Determine the (x, y) coordinate at the center of the cell enclosing the given text.  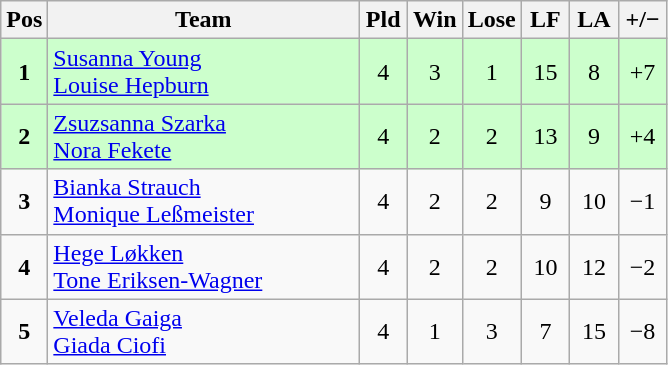
Hege Løkken Tone Eriksen-Wagner (204, 266)
LA (594, 20)
Pld (384, 20)
Pos (24, 20)
−1 (642, 202)
Bianka Strauch Monique Leßmeister (204, 202)
Win (434, 20)
−8 (642, 332)
LF (546, 20)
12 (594, 266)
+7 (642, 72)
5 (24, 332)
Veleda Gaiga Giada Ciofi (204, 332)
+4 (642, 136)
Zsuzsanna Szarka Nora Fekete (204, 136)
Team (204, 20)
Lose (492, 20)
13 (546, 136)
Susanna Young Louise Hepburn (204, 72)
8 (594, 72)
+/− (642, 20)
7 (546, 332)
−2 (642, 266)
